From the cell containing the given text, extract its center point as (x, y) coordinate. 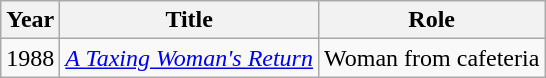
Title (190, 20)
Role (431, 20)
Year (30, 20)
1988 (30, 58)
A Taxing Woman's Return (190, 58)
Woman from cafeteria (431, 58)
